Pinpoint the cell where the given text exists, returning its [X, Y] midpoint coordinate. 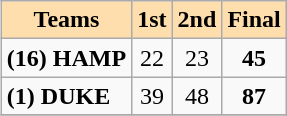
87 [254, 96]
45 [254, 58]
(1) DUKE [66, 96]
48 [197, 96]
2nd [197, 20]
Final [254, 20]
39 [152, 96]
23 [197, 58]
1st [152, 20]
22 [152, 58]
(16) HAMP [66, 58]
Teams [66, 20]
